Find where the given text appears and provide that cell's center as [x, y] coordinate. 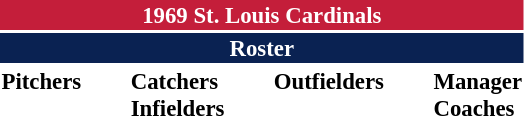
1969 St. Louis Cardinals [262, 15]
Roster [262, 48]
